Capture the cell that displays the provided text and extract its [X, Y] central coordinate. 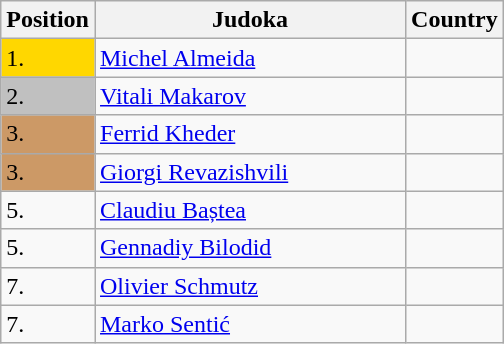
Country [455, 20]
Gennadiy Bilodid [250, 248]
Giorgi Revazishvili [250, 172]
Judoka [250, 20]
Olivier Schmutz [250, 286]
Michel Almeida [250, 58]
2. [48, 96]
Claudiu Baștea [250, 210]
Marko Sentić [250, 324]
Ferrid Kheder [250, 134]
Position [48, 20]
1. [48, 58]
Vitali Makarov [250, 96]
